From the cell containing the given text, extract its center point as (x, y) coordinate. 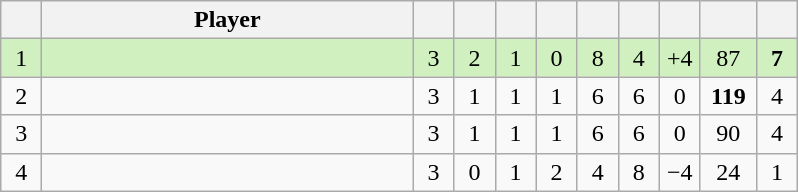
−4 (680, 172)
90 (728, 134)
7 (776, 58)
87 (728, 58)
+4 (680, 58)
24 (728, 172)
119 (728, 96)
Player (228, 20)
